Locate the cell with the specified text and output its (x, y) center coordinate. 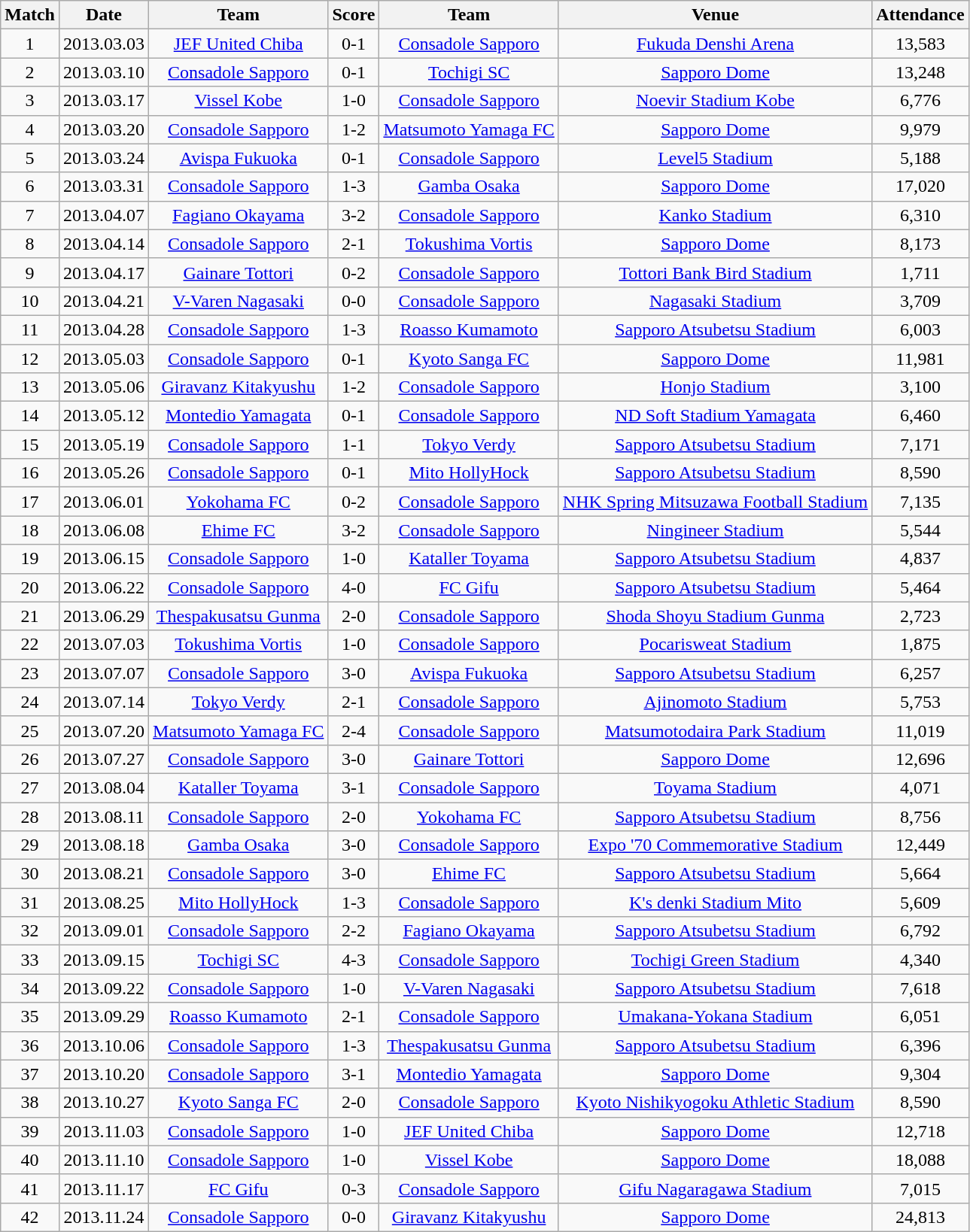
2013.06.22 (104, 587)
2013.06.01 (104, 502)
40 (30, 1160)
14 (30, 416)
2013.04.28 (104, 329)
Fukuda Denshi Arena (715, 44)
Attendance (920, 15)
1,875 (920, 645)
24,813 (920, 1217)
Date (104, 15)
5,664 (920, 874)
2013.03.10 (104, 72)
2013.09.22 (104, 988)
2013.07.27 (104, 759)
2013.05.26 (104, 473)
38 (30, 1103)
5,188 (920, 158)
2013.11.03 (104, 1131)
9 (30, 272)
2013.05.19 (104, 445)
NHK Spring Mitsuzawa Football Stadium (715, 502)
2013.11.24 (104, 1217)
41 (30, 1188)
8 (30, 244)
13,583 (920, 44)
2013.07.20 (104, 730)
3,100 (920, 387)
Tottori Bank Bird Stadium (715, 272)
2-2 (354, 931)
15 (30, 445)
5 (30, 158)
2013.08.25 (104, 903)
Honjo Stadium (715, 387)
11,019 (920, 730)
2013.10.27 (104, 1103)
7 (30, 215)
Kanko Stadium (715, 215)
2-4 (354, 730)
23 (30, 673)
5,464 (920, 587)
24 (30, 702)
2013.08.18 (104, 845)
Tochigi Green Stadium (715, 960)
28 (30, 816)
2013.03.17 (104, 101)
12,696 (920, 759)
36 (30, 1045)
Nagasaki Stadium (715, 301)
32 (30, 931)
ND Soft Stadium Yamagata (715, 416)
12,449 (920, 845)
2013.04.07 (104, 215)
4,340 (920, 960)
6,310 (920, 215)
Match (30, 15)
Expo '70 Commemorative Stadium (715, 845)
27 (30, 787)
2013.09.29 (104, 1017)
20 (30, 587)
6 (30, 187)
4 (30, 129)
0-3 (354, 1188)
6,460 (920, 416)
25 (30, 730)
2013.03.03 (104, 44)
2013.04.14 (104, 244)
K's denki Stadium Mito (715, 903)
2 (30, 72)
6,257 (920, 673)
Level5 Stadium (715, 158)
8,173 (920, 244)
9,979 (920, 129)
2013.05.03 (104, 359)
7,171 (920, 445)
2013.08.21 (104, 874)
2013.06.08 (104, 530)
16 (30, 473)
29 (30, 845)
2013.09.01 (104, 931)
2013.08.11 (104, 816)
Kyoto Nishikyogoku Athletic Stadium (715, 1103)
2013.04.21 (104, 301)
6,776 (920, 101)
7,135 (920, 502)
12,718 (920, 1131)
3 (30, 101)
4-0 (354, 587)
26 (30, 759)
10 (30, 301)
7,618 (920, 988)
7,015 (920, 1188)
31 (30, 903)
13 (30, 387)
3,709 (920, 301)
17,020 (920, 187)
2013.06.15 (104, 559)
5,609 (920, 903)
2,723 (920, 616)
33 (30, 960)
2013.09.15 (104, 960)
1,711 (920, 272)
13,248 (920, 72)
34 (30, 988)
2013.03.20 (104, 129)
8,756 (920, 816)
2013.07.07 (104, 673)
Pocarisweat Stadium (715, 645)
19 (30, 559)
5,544 (920, 530)
2013.05.06 (104, 387)
17 (30, 502)
4,071 (920, 787)
2013.07.14 (104, 702)
30 (30, 874)
2013.03.24 (104, 158)
1-1 (354, 445)
2013.07.03 (104, 645)
2013.10.06 (104, 1045)
Score (354, 15)
21 (30, 616)
11 (30, 329)
35 (30, 1017)
37 (30, 1074)
2013.10.20 (104, 1074)
Toyama Stadium (715, 787)
Ajinomoto Stadium (715, 702)
2013.04.17 (104, 272)
Umakana-Yokana Stadium (715, 1017)
4-3 (354, 960)
6,051 (920, 1017)
6,792 (920, 931)
5,753 (920, 702)
39 (30, 1131)
2013.08.04 (104, 787)
11,981 (920, 359)
1 (30, 44)
2013.06.29 (104, 616)
Gifu Nagaragawa Stadium (715, 1188)
42 (30, 1217)
2013.05.12 (104, 416)
2013.03.31 (104, 187)
Ningineer Stadium (715, 530)
12 (30, 359)
Matsumotodaira Park Stadium (715, 730)
2013.11.10 (104, 1160)
18 (30, 530)
2013.11.17 (104, 1188)
4,837 (920, 559)
Venue (715, 15)
18,088 (920, 1160)
6,003 (920, 329)
22 (30, 645)
Shoda Shoyu Stadium Gunma (715, 616)
9,304 (920, 1074)
6,396 (920, 1045)
Noevir Stadium Kobe (715, 101)
